Pinpoint the cell where the given text exists, returning its (X, Y) midpoint coordinate. 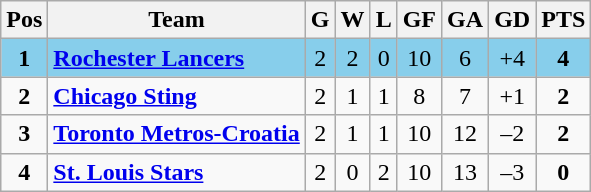
G (320, 20)
L (384, 20)
Team (176, 20)
W (352, 20)
7 (466, 96)
–2 (512, 134)
Pos (24, 20)
GA (466, 20)
6 (466, 58)
–3 (512, 172)
GF (419, 20)
St. Louis Stars (176, 172)
13 (466, 172)
Rochester Lancers (176, 58)
8 (419, 96)
Chicago Sting (176, 96)
GD (512, 20)
Toronto Metros-Croatia (176, 134)
+1 (512, 96)
12 (466, 134)
PTS (564, 20)
+4 (512, 58)
3 (24, 134)
